Determine the (x, y) coordinate at the center of the cell enclosing the given text.  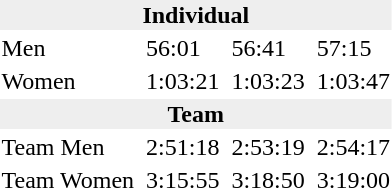
Team (196, 114)
Men (68, 48)
57:15 (353, 48)
56:41 (268, 48)
1:03:47 (353, 81)
Individual (196, 15)
Women (68, 81)
Team Men (68, 147)
1:03:23 (268, 81)
2:54:17 (353, 147)
2:51:18 (183, 147)
1:03:21 (183, 81)
2:53:19 (268, 147)
56:01 (183, 48)
